Pinpoint the cell where the given text exists, returning its (x, y) midpoint coordinate. 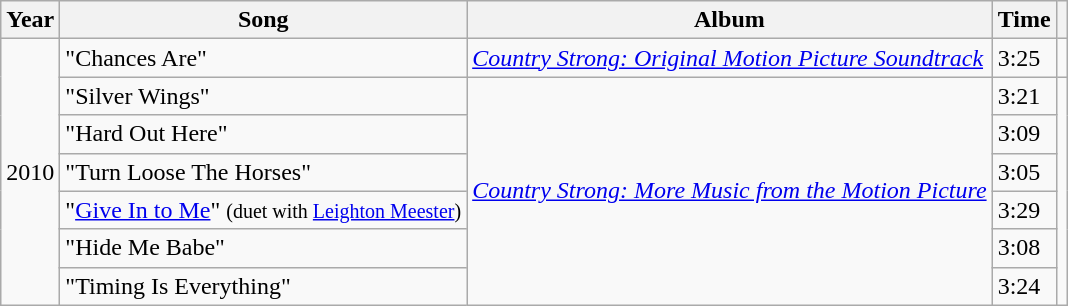
3:09 (1024, 134)
2010 (30, 172)
Album (730, 20)
"Give In to Me" (duet with Leighton Meester) (264, 210)
Year (30, 20)
"Chances Are" (264, 58)
Country Strong: More Music from the Motion Picture (730, 191)
3:05 (1024, 172)
Song (264, 20)
"Hide Me Babe" (264, 248)
Time (1024, 20)
3:08 (1024, 248)
"Silver Wings" (264, 96)
"Hard Out Here" (264, 134)
3:24 (1024, 286)
3:29 (1024, 210)
"Turn Loose The Horses" (264, 172)
3:25 (1024, 58)
Country Strong: Original Motion Picture Soundtrack (730, 58)
"Timing Is Everything" (264, 286)
3:21 (1024, 96)
